Find where the given text appears and provide that cell's center as (X, Y) coordinate. 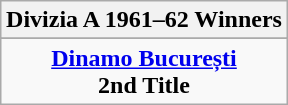
Divizia A 1961–62 Winners (144, 20)
Dinamo București2nd Title (144, 72)
